From the cell containing the given text, extract its center point as [X, Y] coordinate. 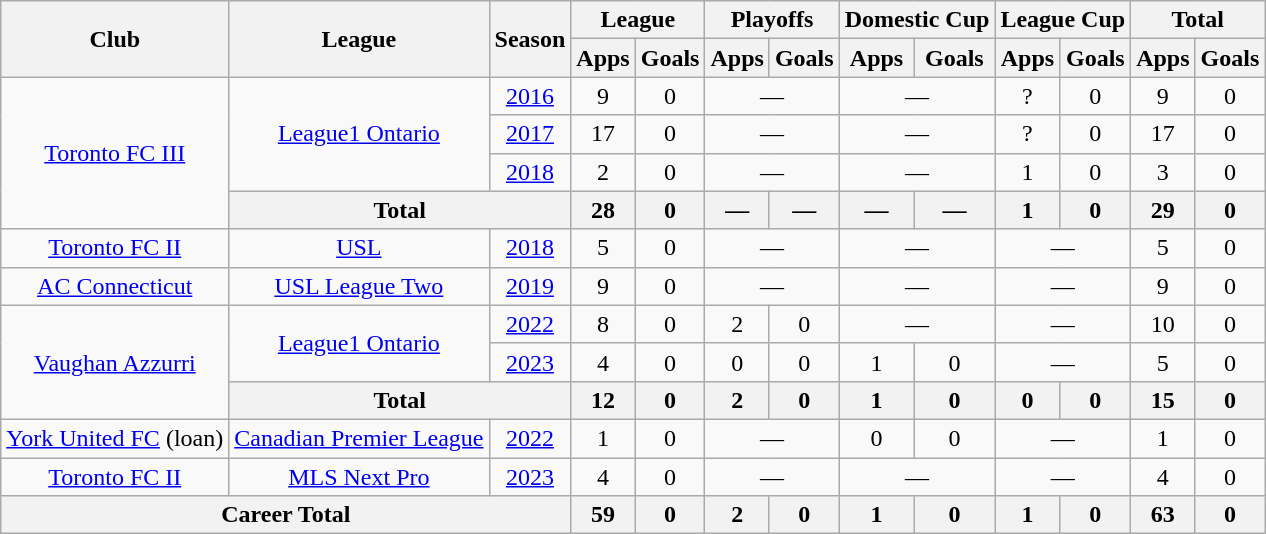
12 [603, 400]
Vaughan Azzurri [115, 362]
Season [530, 39]
28 [603, 210]
Career Total [286, 515]
League Cup [1063, 20]
8 [603, 324]
Domestic Cup [917, 20]
Playoffs [772, 20]
63 [1163, 515]
AC Connecticut [115, 286]
MLS Next Pro [359, 477]
2017 [530, 134]
3 [1163, 172]
Canadian Premier League [359, 438]
USL [359, 248]
59 [603, 515]
Toronto FC III [115, 153]
York United FC (loan) [115, 438]
2016 [530, 96]
15 [1163, 400]
Club [115, 39]
29 [1163, 210]
2019 [530, 286]
10 [1163, 324]
USL League Two [359, 286]
